Provide the (x, y) coordinate of the cell's center where the given text is located.  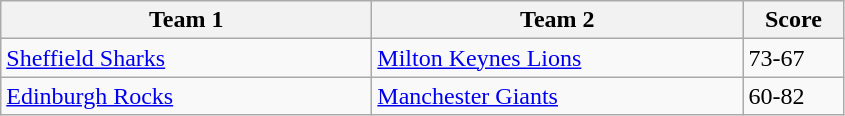
Score (794, 20)
Team 1 (186, 20)
Milton Keynes Lions (558, 58)
Sheffield Sharks (186, 58)
73-67 (794, 58)
Team 2 (558, 20)
Edinburgh Rocks (186, 96)
Manchester Giants (558, 96)
60-82 (794, 96)
